Scan for the cell matching the given text and deliver its [x, y] coordinate at center. 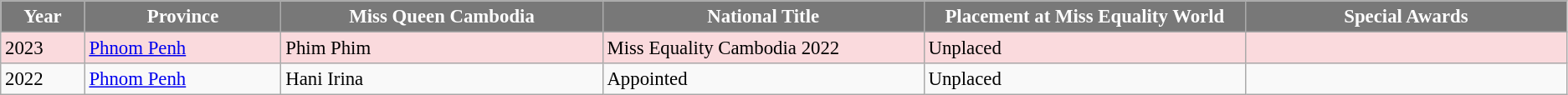
Placement at Miss Equality World [1084, 17]
Miss Equality Cambodia 2022 [763, 48]
Province [182, 17]
Hani Irina [442, 79]
National Title [763, 17]
Year [43, 17]
Miss Queen Cambodia [442, 17]
Special Awards [1406, 17]
2023 [43, 48]
Appointed [763, 79]
2022 [43, 79]
Phim Phim [442, 48]
